Provide the (x, y) coordinate of the cell's center where the given text is located.  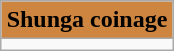
Shunga coinage (87, 20)
